Output the [X, Y] coordinate of the center of the cell containing the given text.  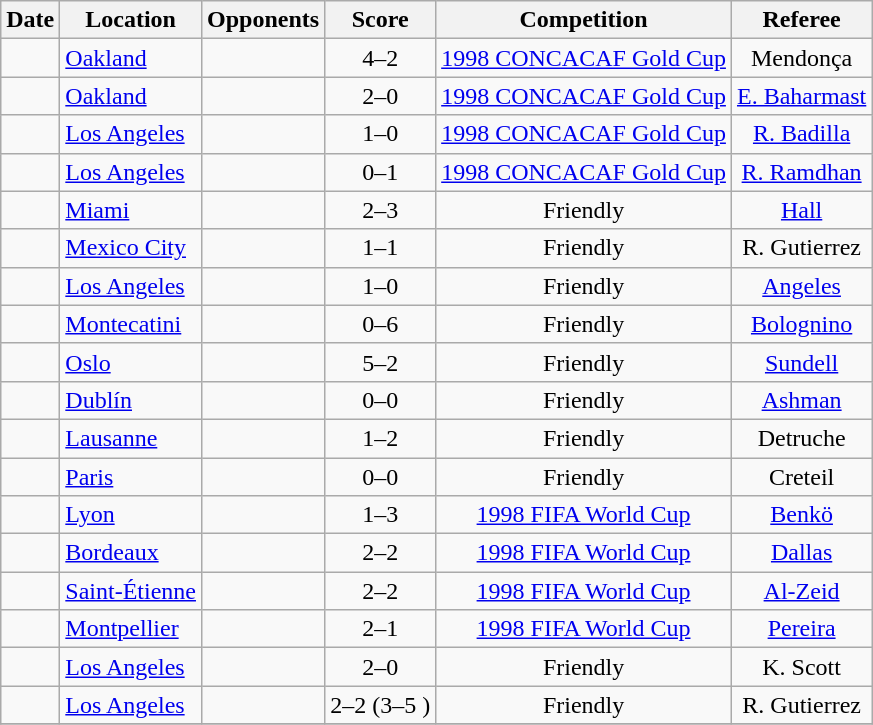
Mendonça [801, 58]
Score [380, 20]
Location [131, 20]
Dallas [801, 553]
0–1 [380, 172]
2–3 [380, 210]
Angeles [801, 286]
5–2 [380, 362]
Creteil [801, 477]
Competition [584, 20]
Benkö [801, 515]
Miami [131, 210]
1–2 [380, 438]
Montecatini [131, 324]
Montpellier [131, 629]
Al-Zeid [801, 591]
K. Scott [801, 667]
Bordeaux [131, 553]
Ashman [801, 400]
Lyon [131, 515]
R. Ramdhan [801, 172]
4–2 [380, 58]
1–3 [380, 515]
Mexico City [131, 248]
Referee [801, 20]
Date [30, 20]
Bolognino [801, 324]
Hall [801, 210]
E. Baharmast [801, 96]
1–1 [380, 248]
Paris [131, 477]
Oslo [131, 362]
2–2 (3–5 ) [380, 705]
Saint-Étienne [131, 591]
Detruche [801, 438]
2–1 [380, 629]
Opponents [262, 20]
Sundell [801, 362]
Pereira [801, 629]
Lausanne [131, 438]
Dublín [131, 400]
R. Badilla [801, 134]
0–6 [380, 324]
